Identify which cell holds the provided text, then report its (X, Y) central coordinate. 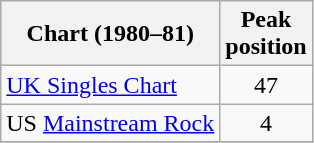
US Mainstream Rock (110, 123)
4 (266, 123)
Chart (1980–81) (110, 34)
UK Singles Chart (110, 85)
Peak position (266, 34)
47 (266, 85)
